Extract the [X, Y] coordinate from the center of the cell holding the provided text.  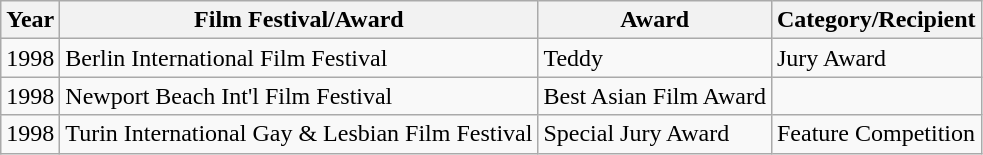
Feature Competition [876, 134]
Newport Beach Int'l Film Festival [299, 96]
Film Festival/Award [299, 20]
Special Jury Award [655, 134]
Turin International Gay & Lesbian Film Festival [299, 134]
Teddy [655, 58]
Best Asian Film Award [655, 96]
Year [30, 20]
Berlin International Film Festival [299, 58]
Jury Award [876, 58]
Award [655, 20]
Category/Recipient [876, 20]
